Pinpoint the cell where the given text exists, returning its (X, Y) midpoint coordinate. 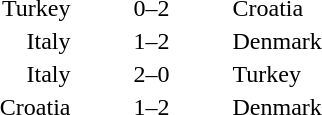
2–0 (152, 74)
1–2 (152, 41)
